Return (X, Y) of the center of cell containing provided text 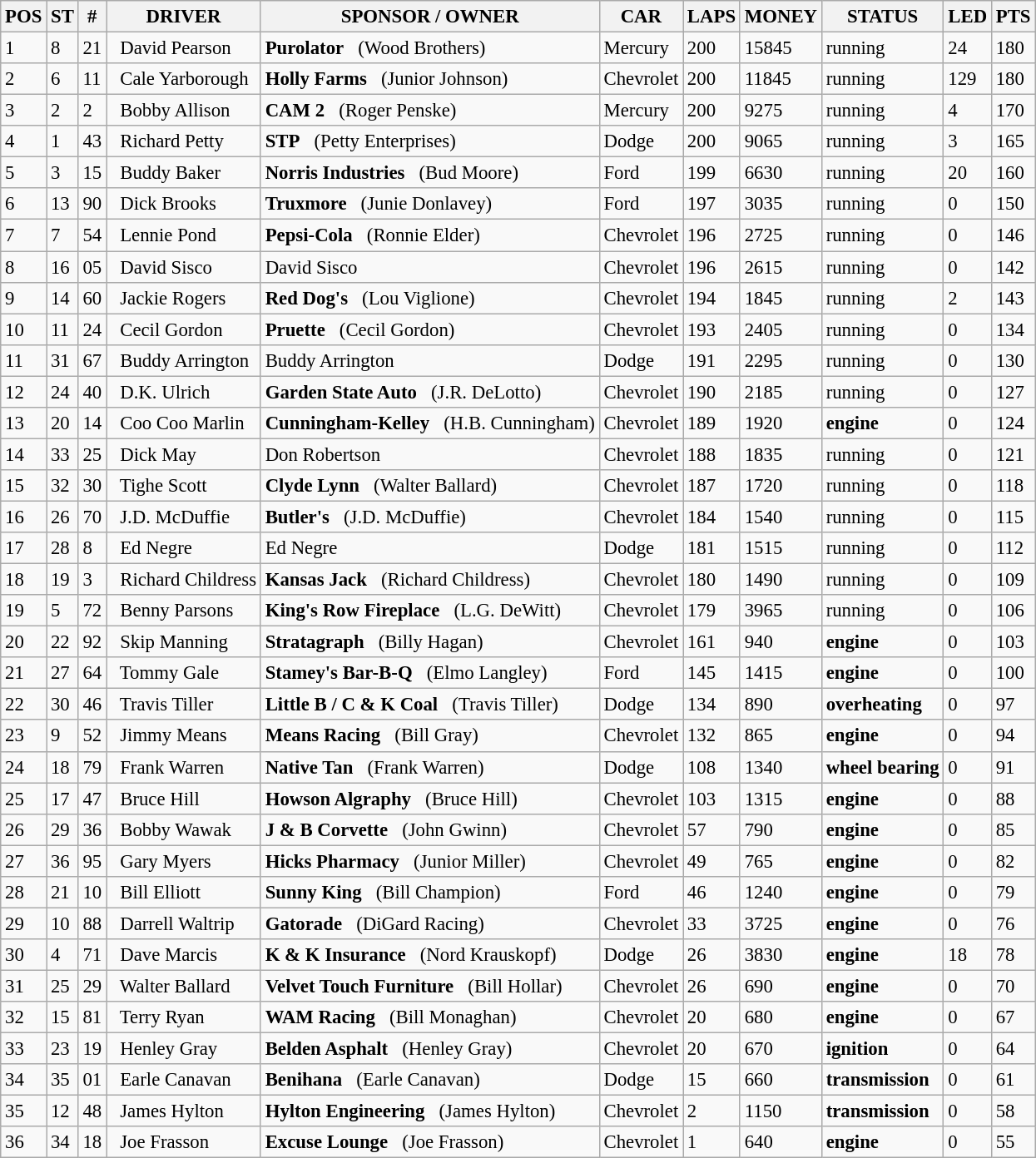
Purolator (Wood Brothers) (429, 48)
Cunningham-Kelley (H.B. Cunningham) (429, 423)
Dick Brooks (184, 204)
Jimmy Means (184, 736)
3830 (781, 955)
43 (92, 141)
161 (712, 642)
95 (92, 861)
Belden Asphalt (Henley Gray) (429, 1049)
Native Tan (Frank Warren) (429, 767)
40 (92, 392)
1835 (781, 454)
Darrell Waltrip (184, 923)
940 (781, 642)
Gary Myers (184, 861)
Benny Parsons (184, 611)
Bill Elliott (184, 893)
181 (712, 548)
85 (1013, 829)
190 (712, 392)
Truxmore (Junie Donlavey) (429, 204)
Hicks Pharmacy (Junior Miller) (429, 861)
1845 (781, 298)
Richard Childress (184, 580)
54 (92, 235)
Stratagraph (Billy Hagan) (429, 642)
2405 (781, 329)
82 (1013, 861)
STP (Petty Enterprises) (429, 141)
680 (781, 1017)
47 (92, 799)
199 (712, 173)
187 (712, 486)
57 (712, 829)
1415 (781, 673)
Jackie Rogers (184, 298)
Skip Manning (184, 642)
3725 (781, 923)
1540 (781, 517)
11845 (781, 79)
J.D. McDuffie (184, 517)
DRIVER (184, 17)
191 (712, 360)
197 (712, 204)
55 (1013, 1142)
150 (1013, 204)
3965 (781, 611)
142 (1013, 267)
6630 (781, 173)
CAR (641, 17)
Bruce Hill (184, 799)
81 (92, 1017)
Dave Marcis (184, 955)
Stamey's Bar-B-Q (Elmo Langley) (429, 673)
01 (92, 1080)
115 (1013, 517)
POS (23, 17)
48 (92, 1111)
ST (62, 17)
Sunny King (Bill Champion) (429, 893)
865 (781, 736)
124 (1013, 423)
King's Row Fireplace (L.G. DeWitt) (429, 611)
60 (92, 298)
194 (712, 298)
CAM 2 (Roger Penske) (429, 111)
Travis Tiller (184, 705)
LED (967, 17)
3035 (781, 204)
K & K Insurance (Nord Krauskopf) (429, 955)
106 (1013, 611)
640 (781, 1142)
Dick May (184, 454)
Norris Industries (Bud Moore) (429, 173)
David Pearson (184, 48)
146 (1013, 235)
# (92, 17)
1515 (781, 548)
72 (92, 611)
2725 (781, 235)
D.K. Ulrich (184, 392)
108 (712, 767)
SPONSOR / OWNER (429, 17)
J & B Corvette (John Gwinn) (429, 829)
9065 (781, 141)
127 (1013, 392)
890 (781, 705)
2185 (781, 392)
15845 (781, 48)
61 (1013, 1080)
James Hylton (184, 1111)
112 (1013, 548)
179 (712, 611)
Frank Warren (184, 767)
143 (1013, 298)
160 (1013, 173)
Tighe Scott (184, 486)
Lennie Pond (184, 235)
LAPS (712, 17)
1150 (781, 1111)
Richard Petty (184, 141)
Buddy Baker (184, 173)
97 (1013, 705)
Howson Algraphy (Bruce Hill) (429, 799)
58 (1013, 1111)
overheating (882, 705)
118 (1013, 486)
1340 (781, 767)
Terry Ryan (184, 1017)
670 (781, 1049)
1720 (781, 486)
Bobby Wawak (184, 829)
1315 (781, 799)
193 (712, 329)
2615 (781, 267)
Means Racing (Bill Gray) (429, 736)
Cecil Gordon (184, 329)
05 (92, 267)
145 (712, 673)
Butler's (J.D. McDuffie) (429, 517)
Holly Farms (Junior Johnson) (429, 79)
165 (1013, 141)
Pruette (Cecil Gordon) (429, 329)
92 (92, 642)
PTS (1013, 17)
94 (1013, 736)
Henley Gray (184, 1049)
ignition (882, 1049)
790 (781, 829)
49 (712, 861)
1490 (781, 580)
121 (1013, 454)
1920 (781, 423)
Joe Frasson (184, 1142)
189 (712, 423)
52 (92, 736)
Hylton Engineering (James Hylton) (429, 1111)
Velvet Touch Furniture (Bill Hollar) (429, 986)
129 (967, 79)
100 (1013, 673)
Cale Yarborough (184, 79)
Garden State Auto (J.R. DeLotto) (429, 392)
Gatorade (DiGard Racing) (429, 923)
109 (1013, 580)
132 (712, 736)
76 (1013, 923)
Kansas Jack (Richard Childress) (429, 580)
Red Dog's (Lou Viglione) (429, 298)
188 (712, 454)
90 (92, 204)
Coo Coo Marlin (184, 423)
Walter Ballard (184, 986)
1240 (781, 893)
71 (92, 955)
660 (781, 1080)
91 (1013, 767)
Earle Canavan (184, 1080)
690 (781, 986)
Little B / C & K Coal (Travis Tiller) (429, 705)
STATUS (882, 17)
Tommy Gale (184, 673)
MONEY (781, 17)
184 (712, 517)
2295 (781, 360)
9275 (781, 111)
wheel bearing (882, 767)
Excuse Lounge (Joe Frasson) (429, 1142)
Clyde Lynn (Walter Ballard) (429, 486)
78 (1013, 955)
Bobby Allison (184, 111)
765 (781, 861)
Benihana (Earle Canavan) (429, 1080)
130 (1013, 360)
Pepsi-Cola (Ronnie Elder) (429, 235)
Don Robertson (429, 454)
WAM Racing (Bill Monaghan) (429, 1017)
170 (1013, 111)
